Scan for the cell matching the given text and deliver its [x, y] coordinate at center. 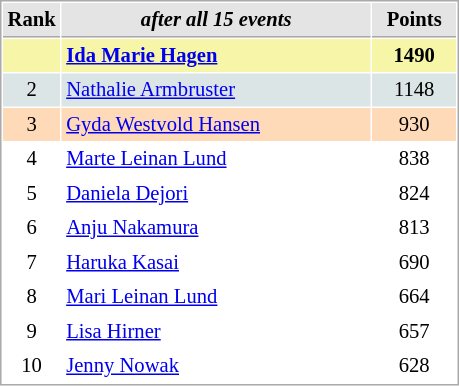
Rank [32, 20]
813 [414, 228]
7 [32, 262]
628 [414, 366]
Daniela Dejori [216, 194]
1490 [414, 56]
8 [32, 296]
Anju Nakamura [216, 228]
838 [414, 158]
2 [32, 90]
9 [32, 332]
824 [414, 194]
5 [32, 194]
930 [414, 124]
Gyda Westvold Hansen [216, 124]
Jenny Nowak [216, 366]
Lisa Hirner [216, 332]
Points [414, 20]
Haruka Kasai [216, 262]
Mari Leinan Lund [216, 296]
657 [414, 332]
4 [32, 158]
10 [32, 366]
3 [32, 124]
Ida Marie Hagen [216, 56]
Nathalie Armbruster [216, 90]
690 [414, 262]
Marte Leinan Lund [216, 158]
664 [414, 296]
1148 [414, 90]
6 [32, 228]
after all 15 events [216, 20]
